For the text-containing cell, return its midpoint in [x, y] coordinate format. 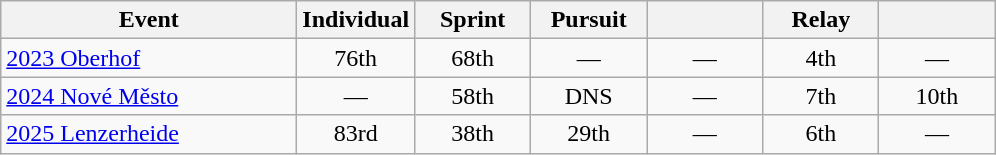
2024 Nové Město [149, 96]
10th [937, 96]
Pursuit [589, 20]
2025 Lenzerheide [149, 134]
Relay [821, 20]
Sprint [473, 20]
76th [356, 58]
7th [821, 96]
4th [821, 58]
58th [473, 96]
Event [149, 20]
38th [473, 134]
83rd [356, 134]
6th [821, 134]
Individual [356, 20]
68th [473, 58]
29th [589, 134]
2023 Oberhof [149, 58]
DNS [589, 96]
